Determine the (X, Y) coordinate at the center of the cell enclosing the given text.  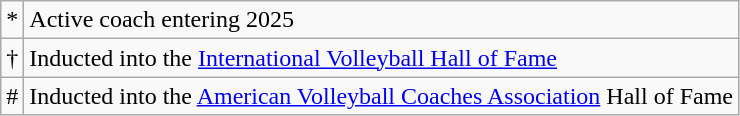
Inducted into the International Volleyball Hall of Fame (382, 58)
* (12, 20)
Active coach entering 2025 (382, 20)
Inducted into the American Volleyball Coaches Association Hall of Fame (382, 96)
# (12, 96)
† (12, 58)
